Locate the cell with the specified text and output its [x, y] center coordinate. 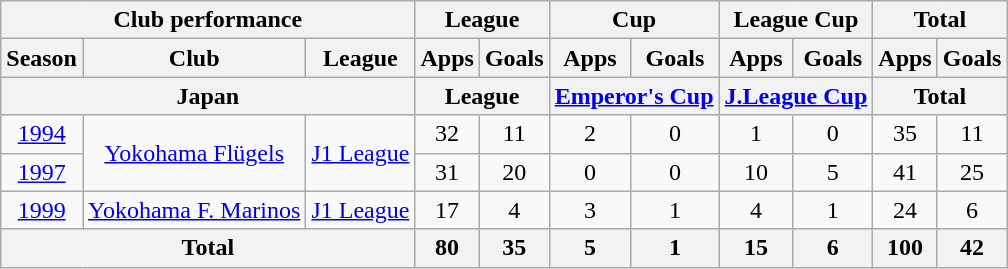
41 [905, 172]
1997 [42, 172]
Cup [634, 20]
J.League Cup [796, 96]
1994 [42, 134]
League Cup [796, 20]
32 [447, 134]
Emperor's Cup [634, 96]
24 [905, 210]
2 [590, 134]
17 [447, 210]
Club performance [208, 20]
25 [972, 172]
42 [972, 248]
15 [756, 248]
31 [447, 172]
3 [590, 210]
Club [194, 58]
Season [42, 58]
Yokohama F. Marinos [194, 210]
20 [514, 172]
100 [905, 248]
1999 [42, 210]
Yokohama Flügels [194, 153]
Japan [208, 96]
80 [447, 248]
10 [756, 172]
